Search for the cell housing the specified text and yield its [X, Y] center coordinate. 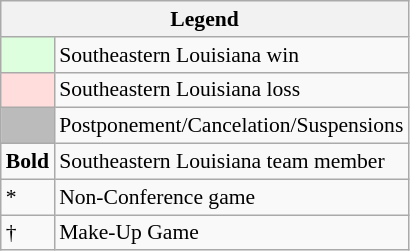
Bold [28, 162]
Southeastern Louisiana win [231, 55]
Southeastern Louisiana loss [231, 90]
Legend [205, 19]
† [28, 233]
Non-Conference game [231, 197]
Postponement/Cancelation/Suspensions [231, 126]
Southeastern Louisiana team member [231, 162]
* [28, 197]
Make-Up Game [231, 233]
